Find where the given text appears and provide that cell's center as [X, Y] coordinate. 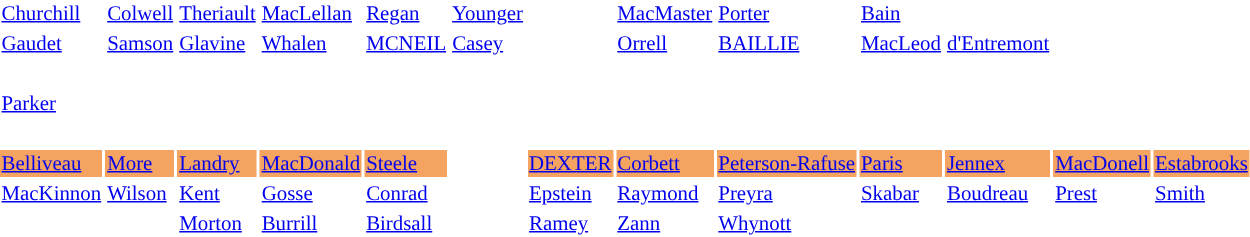
Zann [665, 224]
Casey [488, 44]
Gaudet [52, 44]
Ramey [570, 224]
Glavine [218, 44]
Theriault [218, 14]
More [140, 164]
MacDonell [1102, 164]
Estabrooks [1202, 164]
Belliveau [52, 164]
Paris [902, 164]
Boudreau [998, 194]
Porter [787, 14]
BAILLIE [787, 44]
d'Entremont [998, 44]
DEXTER [570, 164]
Smith [1202, 194]
Skabar [902, 194]
Steele [406, 164]
Birdsall [406, 224]
Whalen [310, 44]
Orrell [665, 44]
Whynott [787, 224]
Peterson-Rafuse [787, 164]
Raymond [665, 194]
Wilson [140, 194]
Parker [52, 104]
Bain [902, 14]
Corbett [665, 164]
Regan [406, 14]
Colwell [140, 14]
Conrad [406, 194]
Churchill [52, 14]
MacLeod [902, 44]
Younger [488, 14]
Burrill [310, 224]
Landry [218, 164]
MacDonald [310, 164]
Jennex [998, 164]
MacMaster [665, 14]
Samson [140, 44]
Gosse [310, 194]
Prest [1102, 194]
MacLellan [310, 14]
MacKinnon [52, 194]
Epstein [570, 194]
MCNEIL [406, 44]
Kent [218, 194]
Preyra [787, 194]
Morton [218, 224]
